Pinpoint the cell where the given text exists, returning its (X, Y) midpoint coordinate. 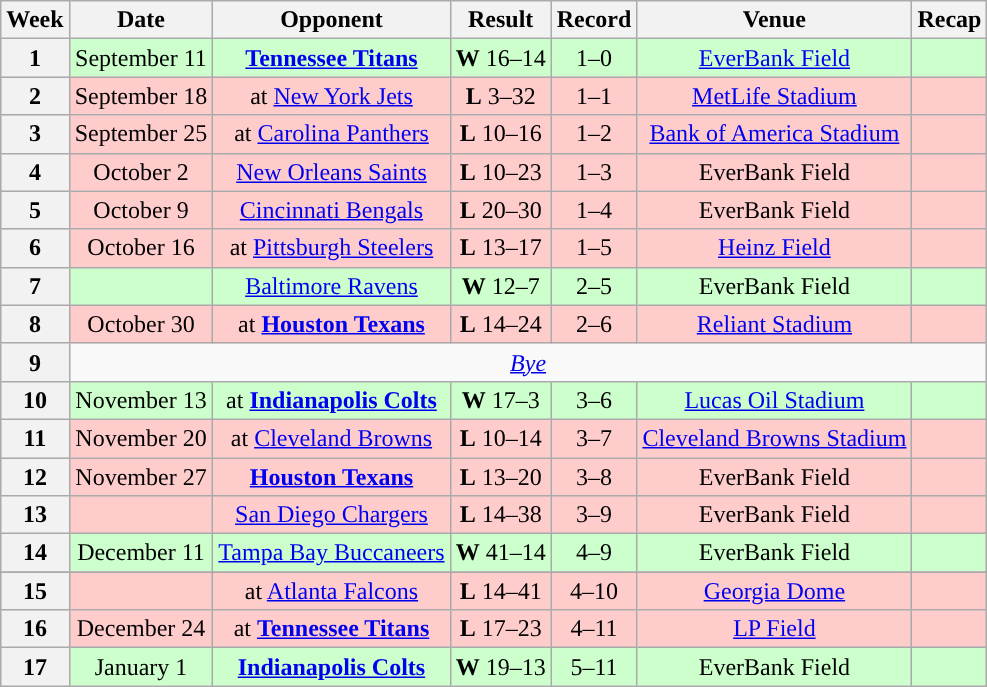
September 11 (141, 58)
3–6 (594, 400)
L 17–23 (500, 629)
3–8 (594, 477)
1–2 (594, 134)
Cincinnati Bengals (332, 210)
September 25 (141, 134)
November 27 (141, 477)
at New York Jets (332, 96)
7 (35, 286)
at Carolina Panthers (332, 134)
Georgia Dome (774, 591)
Record (594, 20)
14 (35, 553)
5 (35, 210)
L 14–41 (500, 591)
November 13 (141, 400)
Venue (774, 20)
MetLife Stadium (774, 96)
4 (35, 172)
9 (35, 362)
L 10–23 (500, 172)
W 41–14 (500, 553)
LP Field (774, 629)
Result (500, 20)
October 16 (141, 248)
L 14–24 (500, 324)
W 16–14 (500, 58)
W 19–13 (500, 667)
2–6 (594, 324)
Houston Texans (332, 477)
L 10–14 (500, 438)
L 13–20 (500, 477)
at Houston Texans (332, 324)
2–5 (594, 286)
at Cleveland Browns (332, 438)
3–9 (594, 515)
16 (35, 629)
1–3 (594, 172)
November 20 (141, 438)
4–11 (594, 629)
17 (35, 667)
1–1 (594, 96)
1–4 (594, 210)
at Tennessee Titans (332, 629)
4–9 (594, 553)
Baltimore Ravens (332, 286)
Reliant Stadium (774, 324)
1–5 (594, 248)
at Indianapolis Colts (332, 400)
3–7 (594, 438)
Heinz Field (774, 248)
Recap (950, 20)
Bank of America Stadium (774, 134)
W 17–3 (500, 400)
15 (35, 591)
13 (35, 515)
at Pittsburgh Steelers (332, 248)
L 20–30 (500, 210)
L 3–32 (500, 96)
Indianapolis Colts (332, 667)
4–10 (594, 591)
L 10–16 (500, 134)
Bye (528, 362)
11 (35, 438)
3 (35, 134)
1–0 (594, 58)
6 (35, 248)
Week (35, 20)
5–11 (594, 667)
at Atlanta Falcons (332, 591)
San Diego Chargers (332, 515)
Tampa Bay Buccaneers (332, 553)
10 (35, 400)
October 9 (141, 210)
September 18 (141, 96)
Date (141, 20)
January 1 (141, 667)
L 14–38 (500, 515)
Lucas Oil Stadium (774, 400)
October 30 (141, 324)
L 13–17 (500, 248)
2 (35, 96)
December 24 (141, 629)
October 2 (141, 172)
Cleveland Browns Stadium (774, 438)
W 12–7 (500, 286)
12 (35, 477)
New Orleans Saints (332, 172)
1 (35, 58)
Opponent (332, 20)
December 11 (141, 553)
8 (35, 324)
Tennessee Titans (332, 58)
